Pinpoint the cell where the given text exists, returning its (x, y) midpoint coordinate. 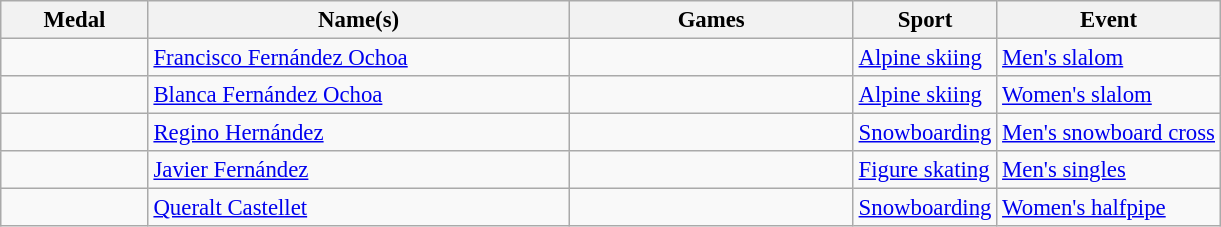
Event (1109, 20)
Regino Hernández (358, 133)
Francisco Fernández Ochoa (358, 58)
Blanca Fernández Ochoa (358, 95)
Men's snowboard cross (1109, 133)
Men's singles (1109, 170)
Name(s) (358, 20)
Queralt Castellet (358, 208)
Women's slalom (1109, 95)
Medal (74, 20)
Women's halfpipe (1109, 208)
Javier Fernández (358, 170)
Sport (924, 20)
Figure skating (924, 170)
Games (711, 20)
Men's slalom (1109, 58)
